For the text-containing cell, return its midpoint in (x, y) coordinate format. 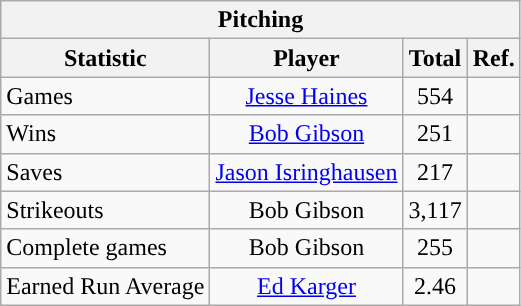
Pitching (260, 20)
Earned Run Average (106, 286)
Jesse Haines (306, 96)
3,117 (435, 210)
Ed Karger (306, 286)
554 (435, 96)
2.46 (435, 286)
Games (106, 96)
Complete games (106, 248)
Total (435, 58)
Saves (106, 172)
255 (435, 248)
217 (435, 172)
Jason Isringhausen (306, 172)
Strikeouts (106, 210)
Statistic (106, 58)
Ref. (494, 58)
251 (435, 134)
Player (306, 58)
Wins (106, 134)
